Pinpoint the cell where the given text exists, returning its (X, Y) midpoint coordinate. 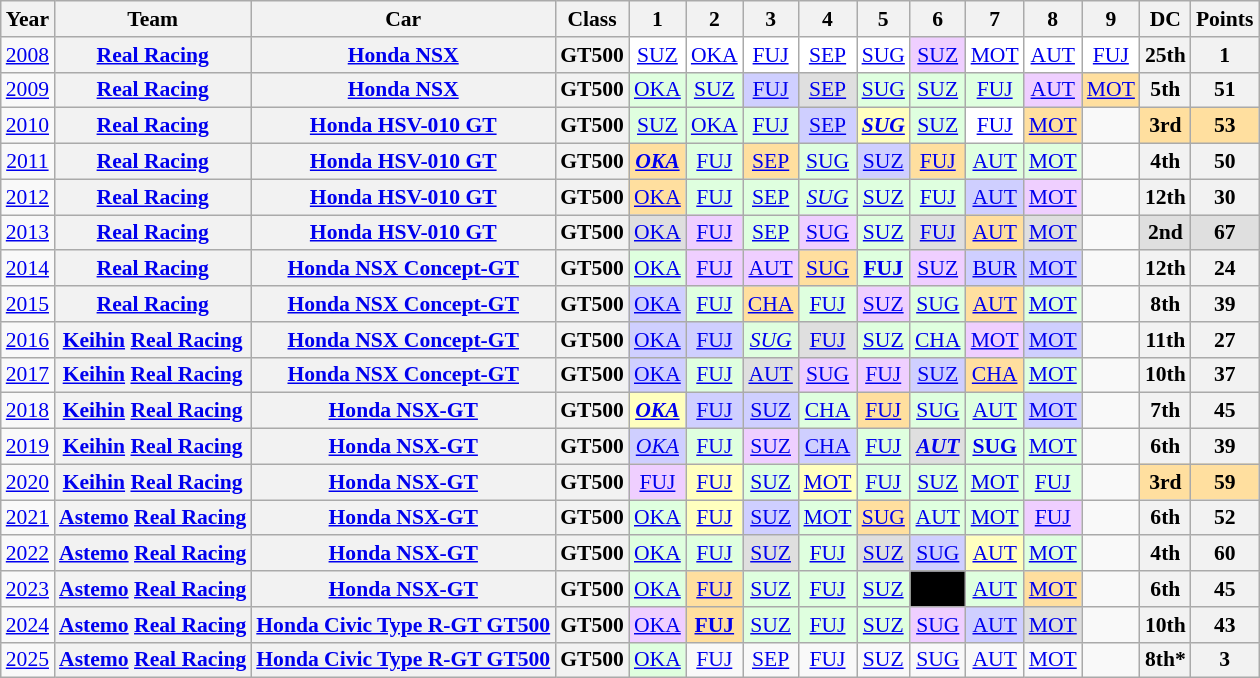
8 (1053, 19)
53 (1225, 126)
4 (827, 19)
43 (1225, 625)
2015 (28, 304)
2016 (28, 340)
Car (403, 19)
BUR (995, 269)
25th (1166, 55)
30 (1225, 197)
52 (1225, 518)
8th (1166, 304)
67 (1225, 233)
2nd (1166, 233)
59 (1225, 482)
2010 (28, 126)
50 (1225, 162)
2017 (28, 375)
DC (1166, 19)
Points (1225, 19)
2025 (28, 660)
2024 (28, 625)
Team (152, 19)
7 (995, 19)
7th (1166, 411)
2014 (28, 269)
2019 (28, 447)
9 (1111, 19)
2020 (28, 482)
2 (714, 19)
37 (1225, 375)
2023 (28, 589)
8th* (1166, 660)
5th (1166, 90)
2009 (28, 90)
2013 (28, 233)
2008 (28, 55)
2012 (28, 197)
2021 (28, 518)
51 (1225, 90)
24 (1225, 269)
6 (938, 19)
60 (1225, 554)
2011 (28, 162)
11th (1166, 340)
27 (1225, 340)
5 (884, 19)
2018 (28, 411)
Class (592, 19)
Year (28, 19)
2022 (28, 554)
